Output the [x, y] coordinate of the center of the cell containing the given text.  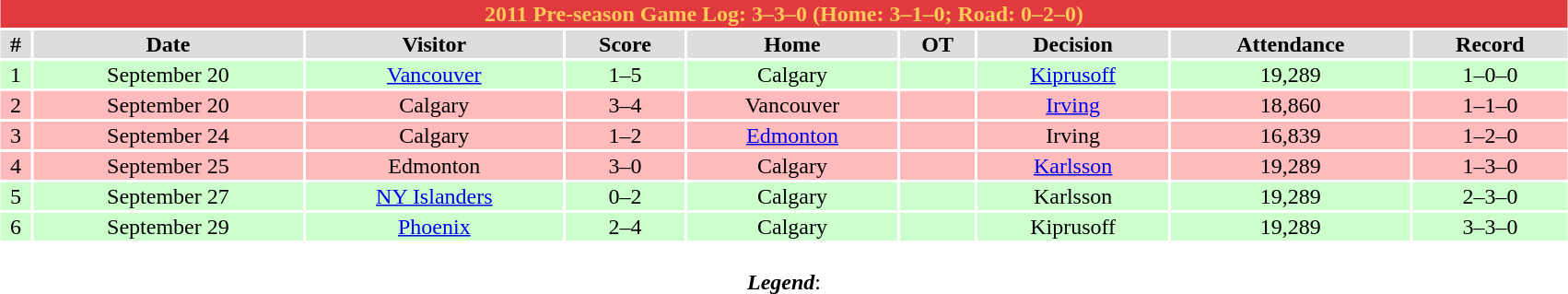
1 [16, 75]
3 [16, 135]
2 [16, 105]
1–0–0 [1491, 75]
3–4 [625, 105]
Attendance [1291, 44]
September 29 [168, 227]
1–3–0 [1491, 166]
Phoenix [435, 227]
2–4 [625, 227]
Score [625, 44]
Home [792, 44]
Decision [1072, 44]
4 [16, 166]
September 24 [168, 135]
September 27 [168, 196]
NY Islanders [435, 196]
16,839 [1291, 135]
OT [938, 44]
2–3–0 [1491, 196]
1–1–0 [1491, 105]
1–2–0 [1491, 135]
1–5 [625, 75]
3–3–0 [1491, 227]
# [16, 44]
18,860 [1291, 105]
2011 Pre-season Game Log: 3–3–0 (Home: 3–1–0; Road: 0–2–0) [784, 14]
Date [168, 44]
September 25 [168, 166]
5 [16, 196]
6 [16, 227]
0–2 [625, 196]
3–0 [625, 166]
1–2 [625, 135]
Visitor [435, 44]
Record [1491, 44]
